Locate the cell with the specified text and output its (X, Y) center coordinate. 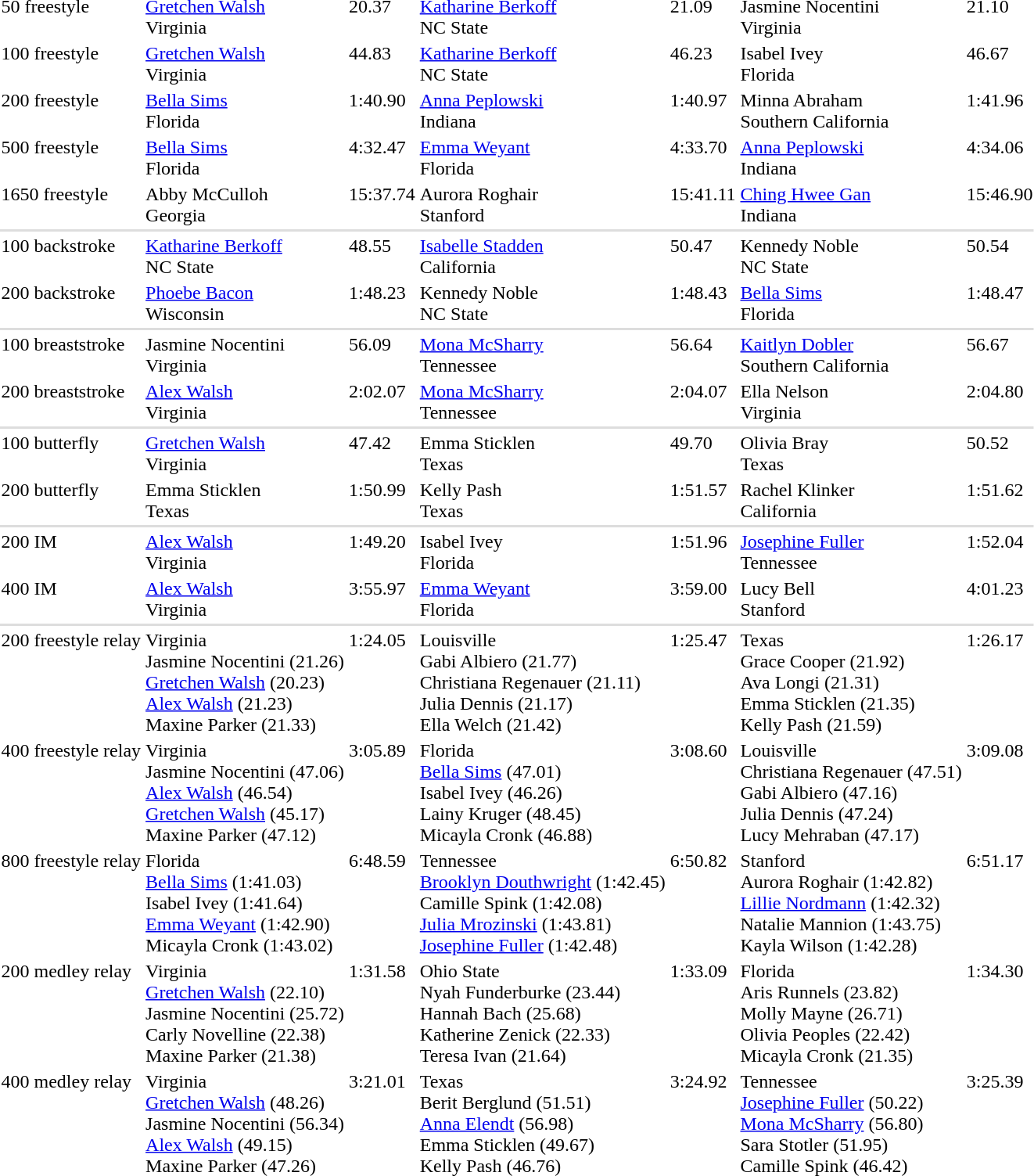
1:33.09 (702, 1013)
3:09.08 (1000, 793)
1:49.20 (382, 552)
100 butterfly (71, 454)
200 IM (71, 552)
Louisville Christiana Regenauer (47.51) Gabi Albiero (47.16) Julia Dennis (47.24) Lucy Mehraban (47.17) (851, 793)
1:31.58 (382, 1013)
56.67 (1000, 355)
Kelly PashTexas (543, 501)
46.67 (1000, 64)
Virginia Jasmine Nocentini (47.06) Alex Walsh (46.54) Gretchen Walsh (45.17) Maxine Parker (47.12) (246, 793)
Katharine Berkoff NC State (543, 64)
1:24.05 (382, 682)
3:05.89 (382, 793)
400 IM (71, 599)
Katharine BerkoffNC State (246, 257)
1:52.04 (1000, 552)
15:46.90 (1000, 205)
500 freestyle (71, 158)
Ching Hwee GanIndiana (851, 205)
Ohio StateNyah Funderburke (23.44)Hannah Bach (25.68)Katherine Zenick (22.33)Teresa Ivan (21.64) (543, 1013)
1650 freestyle (71, 205)
FloridaAris Runnels (23.82)Molly Mayne (26.71)Olivia Peoples (22.42)Micayla Cronk (21.35) (851, 1013)
4:32.47 (382, 158)
Alex Walsh Virginia (246, 552)
Minna AbrahamSouthern California (851, 111)
400 freestyle relay (71, 793)
56.64 (702, 355)
100 backstroke (71, 257)
50.47 (702, 257)
1:34.30 (1000, 1013)
1:40.97 (702, 111)
Anna PeplowskiIndiana (543, 111)
Abby McCullohGeorgia (246, 205)
49.70 (702, 454)
100 freestyle (71, 64)
Aurora RoghairStanford (543, 205)
Gretchen WalshVirginia (246, 454)
100 breaststroke (71, 355)
47.42 (382, 454)
2:02.07 (382, 402)
3:59.00 (702, 599)
Florida Bella Sims (47.01) Isabel Ivey (46.26) Lainy Kruger (48.45) Micayla Cronk (46.88) (543, 793)
StanfordAurora Roghair (1:42.82)Lillie Nordmann (1:42.32)Natalie Mannion (1:43.75)Kayla Wilson (1:42.28) (851, 903)
LouisvilleGabi Albiero (21.77)Christiana Regenauer (21.11)Julia Dennis (21.17)Ella Welch (21.42) (543, 682)
200 backstroke (71, 304)
4:34.06 (1000, 158)
1:25.47 (702, 682)
2:04.07 (702, 402)
1:48.23 (382, 304)
Isabelle StaddenCalifornia (543, 257)
50.54 (1000, 257)
50.52 (1000, 454)
1:51.96 (702, 552)
1:50.99 (382, 501)
48.55 (382, 257)
Rachel KlinkerCalifornia (851, 501)
FloridaBella Sims (1:41.03)Isabel Ivey (1:41.64)Emma Weyant (1:42.90)Micayla Cronk (1:43.02) (246, 903)
1:51.57 (702, 501)
46.23 (702, 64)
4:33.70 (702, 158)
TennesseeBrooklyn Douthwright (1:42.45)Camille Spink (1:42.08)Julia Mrozinski (1:43.81)Josephine Fuller (1:42.48) (543, 903)
1:48.47 (1000, 304)
Olivia BrayTexas (851, 454)
Anna Peplowski Indiana (851, 158)
Josephine Fuller Tennessee (851, 552)
800 freestyle relay (71, 903)
1:40.90 (382, 111)
3:55.97 (382, 599)
200 freestyle relay (71, 682)
200 freestyle (71, 111)
Phoebe BaconWisconsin (246, 304)
6:50.82 (702, 903)
15:37.74 (382, 205)
VirginiaGretchen Walsh (22.10)Jasmine Nocentini (25.72)Carly Novelline (22.38)Maxine Parker (21.38) (246, 1013)
Ella NelsonVirginia (851, 402)
200 medley relay (71, 1013)
1:26.17 (1000, 682)
200 breaststroke (71, 402)
1:48.43 (702, 304)
Jasmine NocentiniVirginia (246, 355)
4:01.23 (1000, 599)
Emma WeyantFlorida (543, 599)
1:41.96 (1000, 111)
15:41.11 (702, 205)
Kaitlyn DoblerSouthern California (851, 355)
44.83 (382, 64)
VirginiaJasmine Nocentini (21.26)Gretchen Walsh (20.23)Alex Walsh (21.23)Maxine Parker (21.33) (246, 682)
3:08.60 (702, 793)
56.09 (382, 355)
1:51.62 (1000, 501)
200 butterfly (71, 501)
Gretchen Walsh Virginia (246, 64)
6:48.59 (382, 903)
Lucy BellStanford (851, 599)
TexasGrace Cooper (21.92)Ava Longi (21.31)Emma Sticklen (21.35)Kelly Pash (21.59) (851, 682)
2:04.80 (1000, 402)
6:51.17 (1000, 903)
Bella Sims Florida (246, 158)
Emma Weyant Florida (543, 158)
